Provide the (X, Y) coordinate of the cell's center where the given text is located.  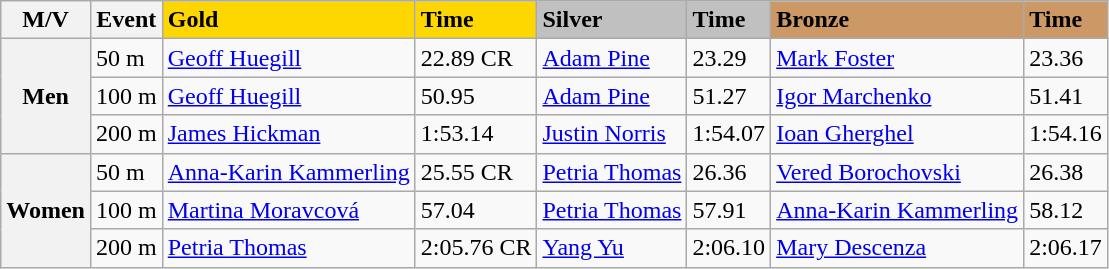
M/V (46, 20)
25.55 CR (476, 172)
Mark Foster (898, 58)
Mary Descenza (898, 248)
57.04 (476, 210)
1:54.16 (1066, 134)
Women (46, 210)
Martina Moravcová (288, 210)
1:53.14 (476, 134)
2:06.17 (1066, 248)
Event (126, 20)
Ioan Gherghel (898, 134)
Vered Borochovski (898, 172)
Gold (288, 20)
2:06.10 (729, 248)
James Hickman (288, 134)
57.91 (729, 210)
26.38 (1066, 172)
2:05.76 CR (476, 248)
51.27 (729, 96)
Yang Yu (612, 248)
Justin Norris (612, 134)
23.29 (729, 58)
23.36 (1066, 58)
58.12 (1066, 210)
Men (46, 96)
26.36 (729, 172)
1:54.07 (729, 134)
Silver (612, 20)
Igor Marchenko (898, 96)
50.95 (476, 96)
Bronze (898, 20)
22.89 CR (476, 58)
51.41 (1066, 96)
